Provide the (X, Y) coordinate of the cell's center where the given text is located.  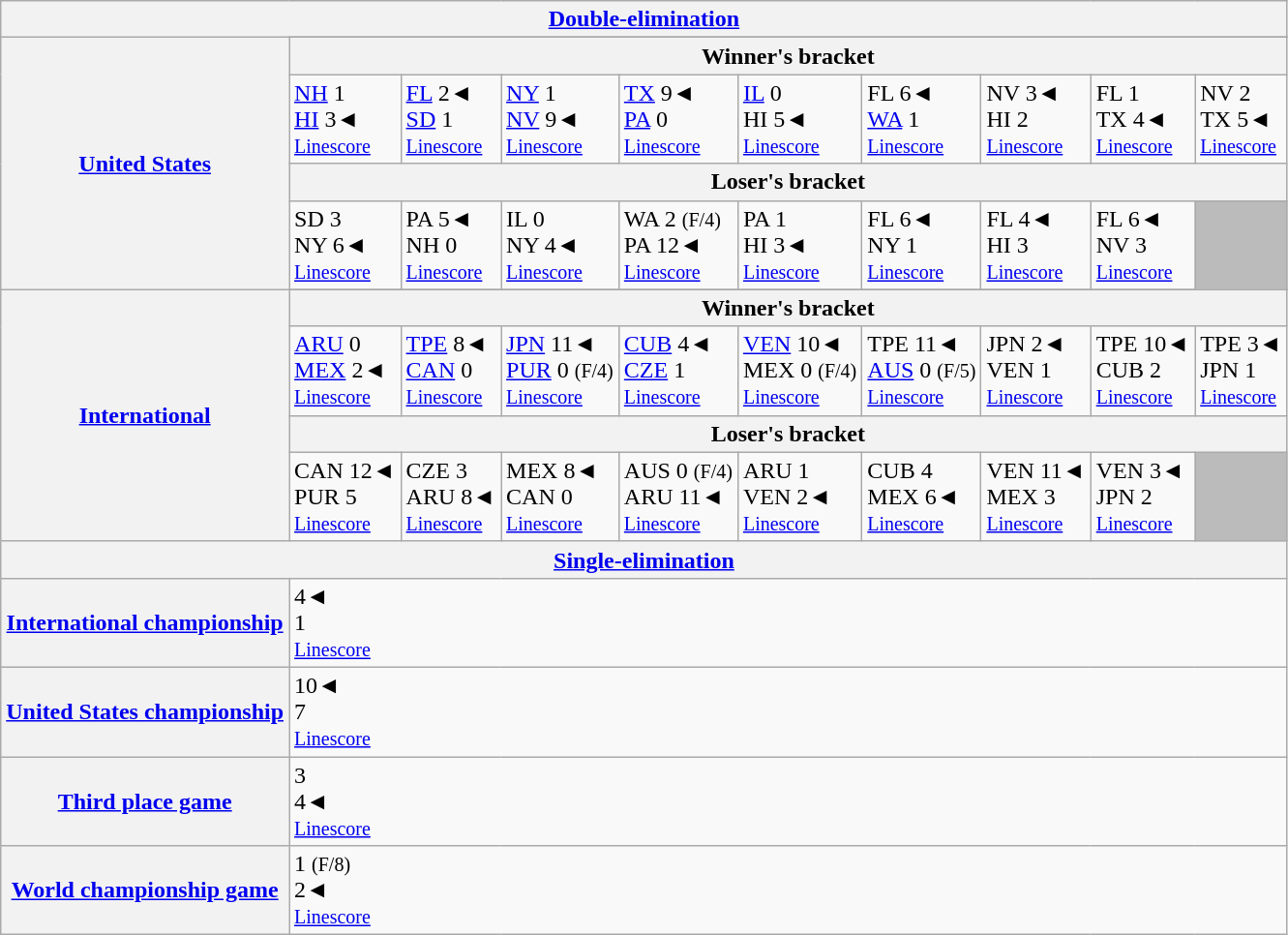
United States (145, 164)
Third place game (145, 801)
Single-elimination (644, 559)
VEN 10◄ MEX 0 (F/4)Linescore (799, 371)
ARU 1 VEN 2◄Linescore (799, 497)
FL 6◄ WA 1Linescore (921, 119)
World championship game (145, 890)
CZE 3 ARU 8◄ Linescore (451, 497)
JPN 2◄ VEN 1Linescore (1035, 371)
International championship (145, 622)
International (145, 415)
3 4◄Linescore (789, 801)
PA 5◄ NH 0 Linescore (451, 245)
NV 2 TX 5◄Linescore (1241, 119)
IL 0 NY 4◄Linescore (560, 245)
TPE 8◄ CAN 0Linescore (451, 371)
FL 6◄ NV 3Linescore (1142, 245)
1 (F/8) 2◄Linescore (789, 890)
TPE 3◄ JPN 1Linescore (1241, 371)
Double-elimination (644, 19)
VEN 3◄ JPN 2Linescore (1142, 497)
10◄ 7 Linescore (789, 711)
FL 6◄ NY 1Linescore (921, 245)
TPE 11◄ AUS 0 (F/5)Linescore (921, 371)
CUB 4◄ CZE 1Linescore (677, 371)
NY 1 NV 9◄Linescore (560, 119)
CAN 12◄ PUR 5Linescore (345, 497)
NV 3◄ HI 2Linescore (1035, 119)
ARU 0 MEX 2◄Linescore (345, 371)
IL 0 HI 5◄Linescore (799, 119)
PA 1 HI 3◄Linescore (799, 245)
4◄ 1Linescore (789, 622)
AUS 0 (F/4) ARU 11◄Linescore (677, 497)
FL 1 TX 4◄Linescore (1142, 119)
TPE 10◄ CUB 2Linescore (1142, 371)
NH 1 HI 3◄Linescore (345, 119)
TX 9◄ PA 0Linescore (677, 119)
FL 4◄ HI 3Linescore (1035, 245)
United States championship (145, 711)
WA 2 (F/4) PA 12◄Linescore (677, 245)
FL 2◄ SD 1Linescore (451, 119)
VEN 11◄ MEX 3Linescore (1035, 497)
MEX 8◄ CAN 0Linescore (560, 497)
CUB 4 MEX 6◄Linescore (921, 497)
SD 3 NY 6◄ Linescore (345, 245)
JPN 11◄ PUR 0 (F/4)Linescore (560, 371)
